For the text-containing cell, return its midpoint in (x, y) coordinate format. 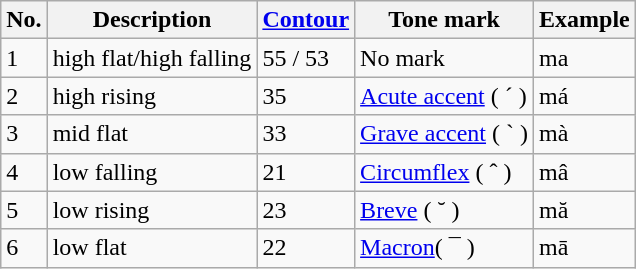
low falling (152, 172)
No. (24, 20)
23 (306, 210)
Example (585, 20)
2 (24, 96)
Contour (306, 20)
Acute accent ( ´ ) (444, 96)
ma (585, 58)
mâ (585, 172)
33 (306, 134)
5 (24, 210)
high flat/high falling (152, 58)
Macron( ¯ ) (444, 248)
21 (306, 172)
Breve ( ˘ ) (444, 210)
Description (152, 20)
mă (585, 210)
mà (585, 134)
6 (24, 248)
22 (306, 248)
high rising (152, 96)
Tone mark (444, 20)
mā (585, 248)
mid flat (152, 134)
1 (24, 58)
3 (24, 134)
low flat (152, 248)
55 / 53 (306, 58)
4 (24, 172)
má (585, 96)
35 (306, 96)
No mark (444, 58)
Circumflex ( ˆ ) (444, 172)
Grave accent ( ` ) (444, 134)
low rising (152, 210)
